Search for the cell housing the specified text and yield its [x, y] center coordinate. 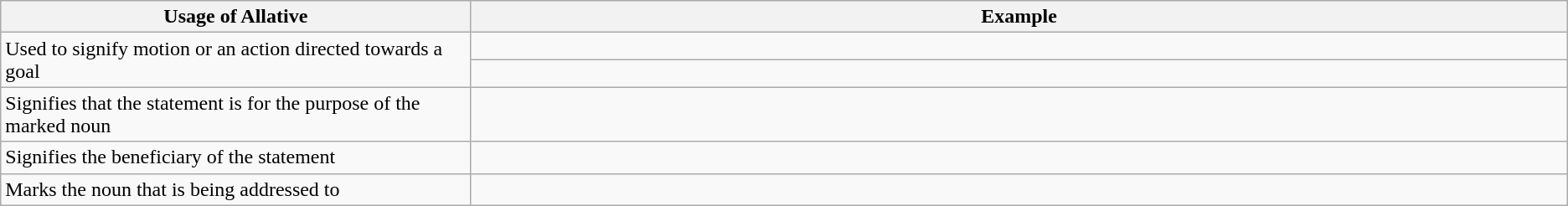
Example [1019, 17]
Usage of Allative [236, 17]
Signifies that the statement is for the purpose of the marked noun [236, 114]
Marks the noun that is being addressed to [236, 189]
Used to signify motion or an action directed towards a goal [236, 60]
Signifies the beneficiary of the statement [236, 157]
